Search for the cell housing the specified text and yield its (x, y) center coordinate. 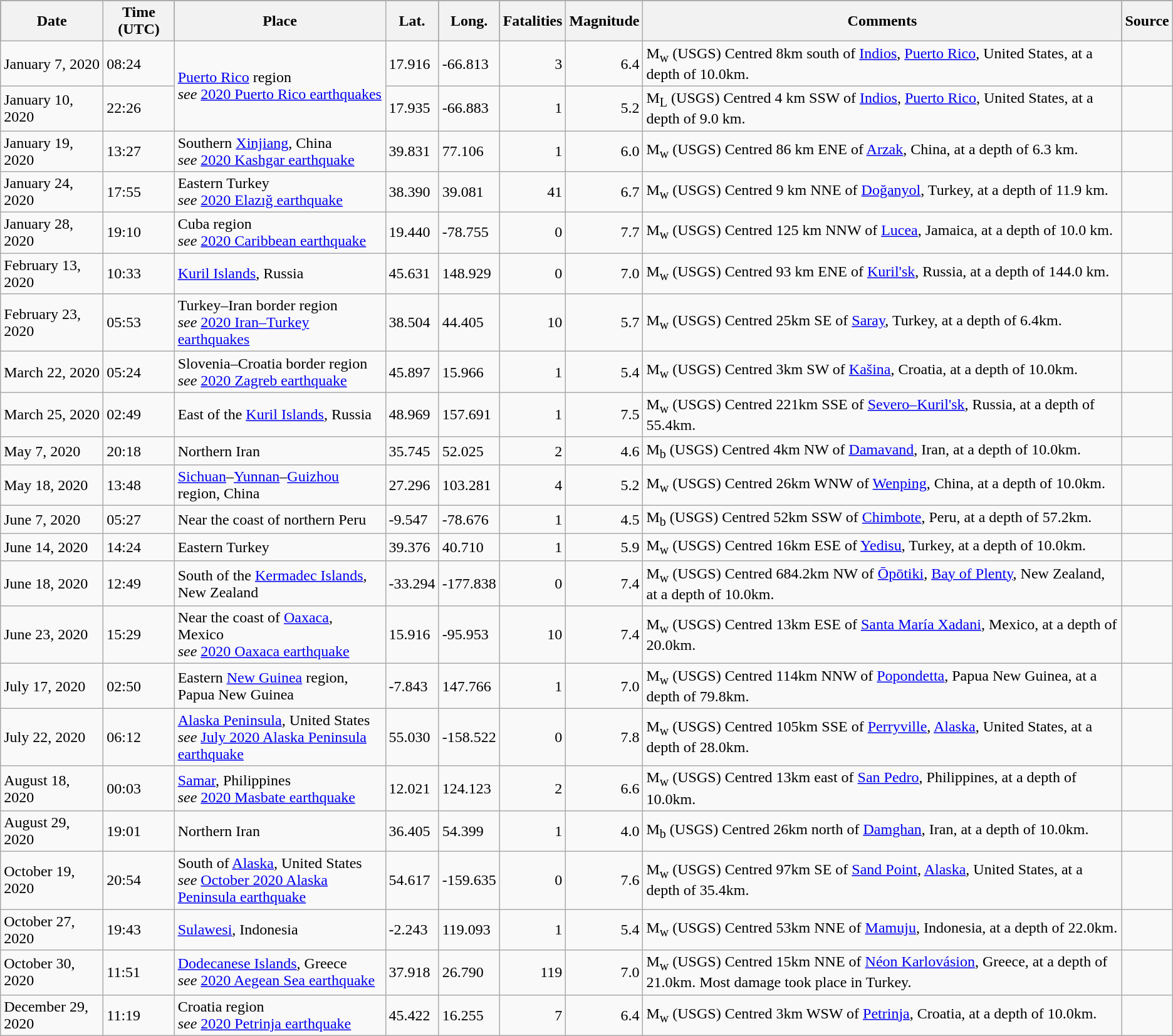
ML (USGS) Centred 4 km SSW of Indios, Puerto Rico, United States, at a depth of 9.0 km. (882, 108)
11:19 (139, 1015)
6.7 (604, 192)
Mw (USGS) Centred 93 km ENE of Kuril'sk, Russia, at a depth of 144.0 km. (882, 273)
12:49 (139, 583)
45.897 (412, 372)
36.405 (412, 831)
148.929 (469, 273)
05:27 (139, 520)
48.969 (412, 415)
May 7, 2020 (52, 451)
44.405 (469, 323)
02:50 (139, 686)
Mb (USGS) Centred 26km north of Damghan, Iran, at a depth of 10.0km. (882, 831)
35.745 (412, 451)
-66.883 (469, 108)
Eastern Turkey see 2020 Elazığ earthquake (279, 192)
January 10, 2020 (52, 108)
Mw (USGS) Centred 8km south of Indios, Puerto Rico, United States, at a depth of 10.0km. (882, 64)
Southern Xinjiang, China see 2020 Kashgar earthquake (279, 150)
June 14, 2020 (52, 547)
October 19, 2020 (52, 881)
4.6 (604, 451)
June 18, 2020 (52, 583)
Long. (469, 21)
12.021 (412, 788)
Mw (USGS) Centred 3km WSW of Petrinja, Croatia, at a depth of 10.0km. (882, 1015)
19:43 (139, 930)
05:53 (139, 323)
5.9 (604, 547)
-158.522 (469, 737)
January 19, 2020 (52, 150)
54.617 (412, 881)
7.6 (604, 881)
March 25, 2020 (52, 415)
-9.547 (412, 520)
Mw (USGS) Centred 15km NNE of Néon Karlovásion, Greece, at a depth of 21.0km. Most damage took place in Turkey. (882, 973)
July 22, 2020 (52, 737)
Near the coast of northern Peru (279, 520)
77.106 (469, 150)
Mw (USGS) Centred 26km WNW of Wenping, China, at a depth of 10.0km. (882, 485)
Comments (882, 21)
Samar, Philippines see 2020 Masbate earthquake (279, 788)
02:49 (139, 415)
15:29 (139, 635)
17.935 (412, 108)
16.255 (469, 1015)
Puerto Rico region see 2020 Puerto Rico earthquakes (279, 86)
Near the coast of Oaxaca, Mexico see 2020 Oaxaca earthquake (279, 635)
05:24 (139, 372)
26.790 (469, 973)
157.691 (469, 415)
38.390 (412, 192)
-66.813 (469, 64)
-2.243 (412, 930)
54.399 (469, 831)
Dodecanese Islands, Greece see 2020 Aegean Sea earthquake (279, 973)
December 29, 2020 (52, 1015)
Fatalities (533, 21)
Cuba region see 2020 Caribbean earthquake (279, 233)
19.440 (412, 233)
Sichuan–Yunnan–Guizhou region, China (279, 485)
17:55 (139, 192)
4 (533, 485)
January 28, 2020 (52, 233)
7 (533, 1015)
Mw (USGS) Centred 114km NNW of Popondetta, Papua New Guinea, at a depth of 79.8km. (882, 686)
June 7, 2020 (52, 520)
Kuril Islands, Russia (279, 273)
06:12 (139, 737)
Source (1147, 21)
39.831 (412, 150)
Mw (USGS) Centred 13km ESE of Santa María Xadani, Mexico, at a depth of 20.0km. (882, 635)
January 24, 2020 (52, 192)
Mb (USGS) Centred 52km SSW of Chimbote, Peru, at a depth of 57.2km. (882, 520)
15.966 (469, 372)
Mw (USGS) Centred 684.2km NW of Ōpōtiki, Bay of Plenty, New Zealand, at a depth of 10.0km. (882, 583)
39.081 (469, 192)
Eastern New Guinea region, Papua New Guinea (279, 686)
3 (533, 64)
Croatia region see 2020 Petrinja earthquake (279, 1015)
39.376 (412, 547)
45.631 (412, 273)
Mw (USGS) Centred 13km east of San Pedro, Philippines, at a depth of 10.0km. (882, 788)
Mw (USGS) Centred 125 km NNW of Lucea, Jamaica, at a depth of 10.0 km. (882, 233)
May 18, 2020 (52, 485)
March 22, 2020 (52, 372)
Mb (USGS) Centred 4km NW of Damavand, Iran, at a depth of 10.0km. (882, 451)
45.422 (412, 1015)
Mw (USGS) Centred 25km SE of Saray, Turkey, at a depth of 6.4km. (882, 323)
July 17, 2020 (52, 686)
17.916 (412, 64)
08:24 (139, 64)
Mw (USGS) Centred 53km NNE of Mamuju, Indonesia, at a depth of 22.0km. (882, 930)
14:24 (139, 547)
Date (52, 21)
119 (533, 973)
Mw (USGS) Centred 9 km NNE of Doğanyol, Turkey, at a depth of 11.9 km. (882, 192)
Lat. (412, 21)
19:10 (139, 233)
-78.755 (469, 233)
41 (533, 192)
-33.294 (412, 583)
19:01 (139, 831)
Mw (USGS) Centred 16km ESE of Yedisu, Turkey, at a depth of 10.0km. (882, 547)
August 29, 2020 (52, 831)
February 23, 2020 (52, 323)
Mw (USGS) Centred 86 km ENE of Arzak, China, at a depth of 6.3 km. (882, 150)
6.6 (604, 788)
-7.843 (412, 686)
June 23, 2020 (52, 635)
October 30, 2020 (52, 973)
East of the Kuril Islands, Russia (279, 415)
27.296 (412, 485)
55.030 (412, 737)
22:26 (139, 108)
13:27 (139, 150)
15.916 (412, 635)
6.0 (604, 150)
7.5 (604, 415)
11:51 (139, 973)
40.710 (469, 547)
January 7, 2020 (52, 64)
20:54 (139, 881)
124.123 (469, 788)
-177.838 (469, 583)
13:48 (139, 485)
10:33 (139, 273)
7.7 (604, 233)
-95.953 (469, 635)
February 13, 2020 (52, 273)
4.5 (604, 520)
00:03 (139, 788)
5.7 (604, 323)
August 18, 2020 (52, 788)
Sulawesi, Indonesia (279, 930)
Alaska Peninsula, United States see July 2020 Alaska Peninsula earthquake (279, 737)
October 27, 2020 (52, 930)
20:18 (139, 451)
38.504 (412, 323)
119.093 (469, 930)
Mw (USGS) Centred 105km SSE of Perryville, Alaska, United States, at a depth of 28.0km. (882, 737)
South of the Kermadec Islands, New Zealand (279, 583)
Mw (USGS) Centred 3km SW of Kašina, Croatia, at a depth of 10.0km. (882, 372)
147.766 (469, 686)
52.025 (469, 451)
7.8 (604, 737)
Turkey–Iran border region see 2020 Iran–Turkey earthquakes (279, 323)
South of Alaska, United States see October 2020 Alaska Peninsula earthquake (279, 881)
Eastern Turkey (279, 547)
4.0 (604, 831)
-78.676 (469, 520)
Mw (USGS) Centred 97km SE of Sand Point, Alaska, United States, at a depth of 35.4km. (882, 881)
Magnitude (604, 21)
37.918 (412, 973)
Time (UTC) (139, 21)
Place (279, 21)
Slovenia–Croatia border region see 2020 Zagreb earthquake (279, 372)
Mw (USGS) Centred 221km SSE of Severo–Kuril'sk, Russia, at a depth of 55.4km. (882, 415)
-159.635 (469, 881)
103.281 (469, 485)
